Provide the (x, y) coordinate of the cell's center where the given text is located.  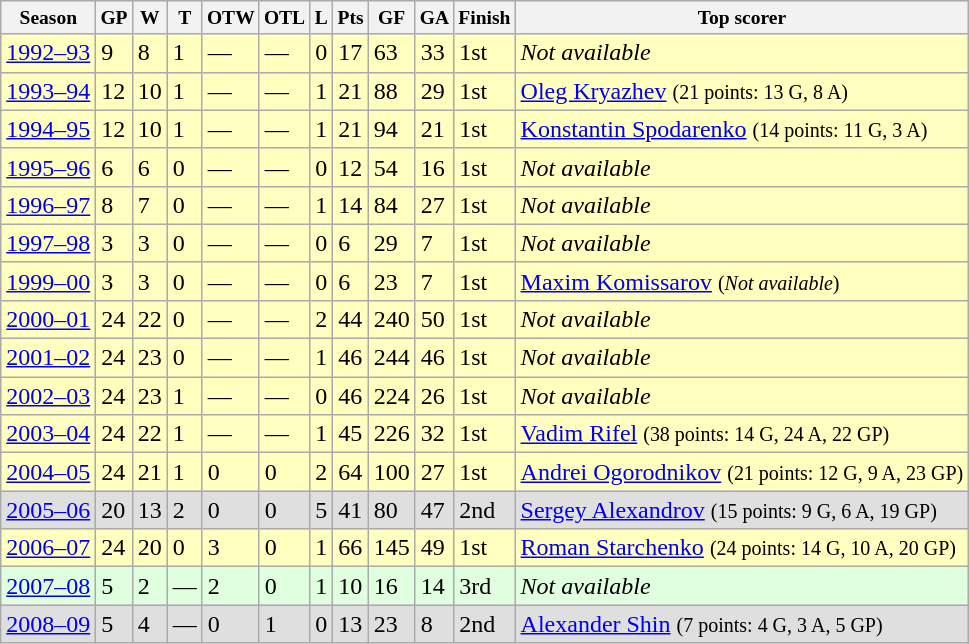
OTL (284, 18)
L (322, 18)
145 (392, 548)
244 (392, 358)
1993–94 (48, 91)
80 (392, 510)
Vadim Rifel (38 points: 14 G, 24 A, 22 GP) (742, 434)
49 (434, 548)
Andrei Ogorodnikov (21 points: 12 G, 9 A, 23 GP) (742, 472)
64 (350, 472)
226 (392, 434)
44 (350, 319)
Roman Starchenko (24 points: 14 G, 10 A, 20 GP) (742, 548)
1997–98 (48, 243)
84 (392, 205)
63 (392, 53)
45 (350, 434)
2004–05 (48, 472)
2006–07 (48, 548)
88 (392, 91)
2003–04 (48, 434)
OTW (230, 18)
GP (114, 18)
Oleg Kryazhev (21 points: 13 G, 8 A) (742, 91)
Top scorer (742, 18)
1999–00 (48, 281)
2007–08 (48, 586)
94 (392, 129)
2001–02 (48, 358)
2005–06 (48, 510)
Season (48, 18)
100 (392, 472)
240 (392, 319)
1994–95 (48, 129)
GF (392, 18)
1995–96 (48, 167)
Finish (484, 18)
Maxim Komissarov (Not available) (742, 281)
2002–03 (48, 396)
1996–97 (48, 205)
2000–01 (48, 319)
3rd (484, 586)
Konstantin Spodarenko (14 points: 11 G, 3 A) (742, 129)
Pts (350, 18)
33 (434, 53)
9 (114, 53)
T (184, 18)
Alexander Shin (7 points: 4 G, 3 A, 5 GP) (742, 624)
32 (434, 434)
Sergey Alexandrov (15 points: 9 G, 6 A, 19 GP) (742, 510)
1992–93 (48, 53)
224 (392, 396)
54 (392, 167)
GA (434, 18)
41 (350, 510)
W (150, 18)
50 (434, 319)
2008–09 (48, 624)
47 (434, 510)
26 (434, 396)
4 (150, 624)
17 (350, 53)
66 (350, 548)
